Return [X, Y] of the center of cell containing provided text 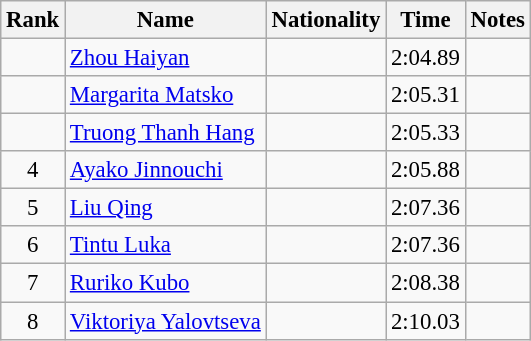
8 [33, 321]
Viktoriya Yalovtseva [166, 321]
Ruriko Kubo [166, 283]
Name [166, 20]
5 [33, 208]
2:08.38 [426, 283]
Notes [498, 20]
Margarita Matsko [166, 95]
Rank [33, 20]
2:04.89 [426, 58]
Time [426, 20]
2:05.88 [426, 170]
6 [33, 245]
4 [33, 170]
Ayako Jinnouchi [166, 170]
2:05.33 [426, 133]
2:10.03 [426, 321]
2:05.31 [426, 95]
Nationality [326, 20]
Liu Qing [166, 208]
Zhou Haiyan [166, 58]
Tintu Luka [166, 245]
7 [33, 283]
Truong Thanh Hang [166, 133]
